From the cell containing the given text, extract its center point as (x, y) coordinate. 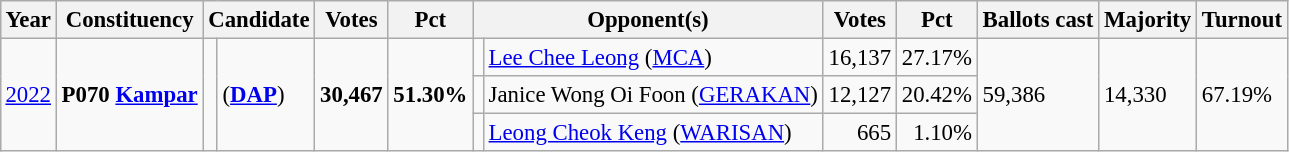
67.19% (1242, 94)
(DAP) (266, 94)
Constituency (130, 20)
30,467 (352, 94)
12,127 (860, 95)
20.42% (936, 95)
51.30% (430, 94)
16,137 (860, 57)
P070 Kampar (130, 94)
Janice Wong Oi Foon (GERAKAN) (653, 95)
27.17% (936, 57)
1.10% (936, 133)
59,386 (1038, 94)
14,330 (1148, 94)
Lee Chee Leong (MCA) (653, 57)
665 (860, 133)
Turnout (1242, 20)
Majority (1148, 20)
Opponent(s) (648, 20)
Leong Cheok Keng (WARISAN) (653, 133)
Ballots cast (1038, 20)
Candidate (259, 20)
Year (28, 20)
2022 (28, 94)
